Output the (X, Y) coordinate of the center of the cell containing the given text.  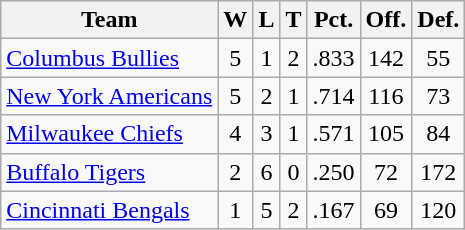
Off. (386, 20)
Pct. (334, 20)
142 (386, 58)
84 (438, 134)
Team (110, 20)
.714 (334, 96)
Cincinnati Bengals (110, 210)
.167 (334, 210)
172 (438, 172)
105 (386, 134)
0 (294, 172)
New York Americans (110, 96)
.250 (334, 172)
116 (386, 96)
Columbus Bullies (110, 58)
Def. (438, 20)
.833 (334, 58)
69 (386, 210)
.571 (334, 134)
73 (438, 96)
W (236, 20)
Milwaukee Chiefs (110, 134)
3 (266, 134)
72 (386, 172)
L (266, 20)
T (294, 20)
120 (438, 210)
6 (266, 172)
Buffalo Tigers (110, 172)
4 (236, 134)
55 (438, 58)
